Find where the given text appears and provide that cell's center as (x, y) coordinate. 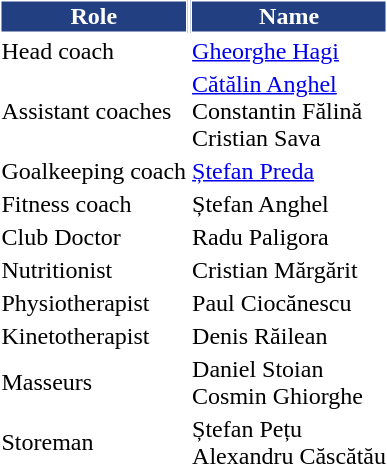
Nutritionist (94, 270)
Kinetotherapist (94, 336)
Masseurs (94, 382)
Role (94, 16)
Physiotherapist (94, 303)
Head coach (94, 51)
Club Doctor (94, 237)
Goalkeeping coach (94, 171)
Assistant coaches (94, 111)
Fitness coach (94, 204)
